Provide the (X, Y) coordinate of the cell's center where the given text is located.  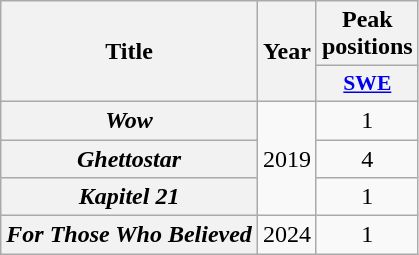
4 (367, 159)
For Those Who Believed (130, 235)
Year (286, 52)
2019 (286, 158)
Ghettostar (130, 159)
Peak positions (367, 34)
SWE (367, 84)
Title (130, 52)
2024 (286, 235)
Kapitel 21 (130, 197)
Wow (130, 120)
